From the cell containing the given text, extract its center point as (X, Y) coordinate. 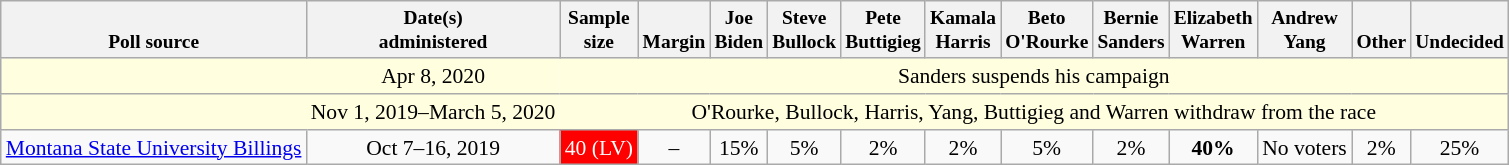
BetoO'Rourke (1047, 30)
JoeBiden (739, 30)
Undecided (1460, 30)
Date(s)administered (432, 30)
KamalaHarris (962, 30)
Samplesize (599, 30)
O'Rourke, Bullock, Harris, Yang, Buttigieg and Warren withdraw from the race (1034, 112)
Margin (674, 30)
Poll source (154, 30)
Nov 1, 2019–March 5, 2020 (432, 112)
BernieSanders (1131, 30)
ElizabethWarren (1213, 30)
Other (1382, 30)
AndrewYang (1304, 30)
PeteButtigieg (884, 30)
SteveBullock (804, 30)
Apr 8, 2020 (432, 76)
Sanders suspends his campaign (1034, 76)
